Detect which cell encompasses the target text, then output its [x, y] center coordinate. 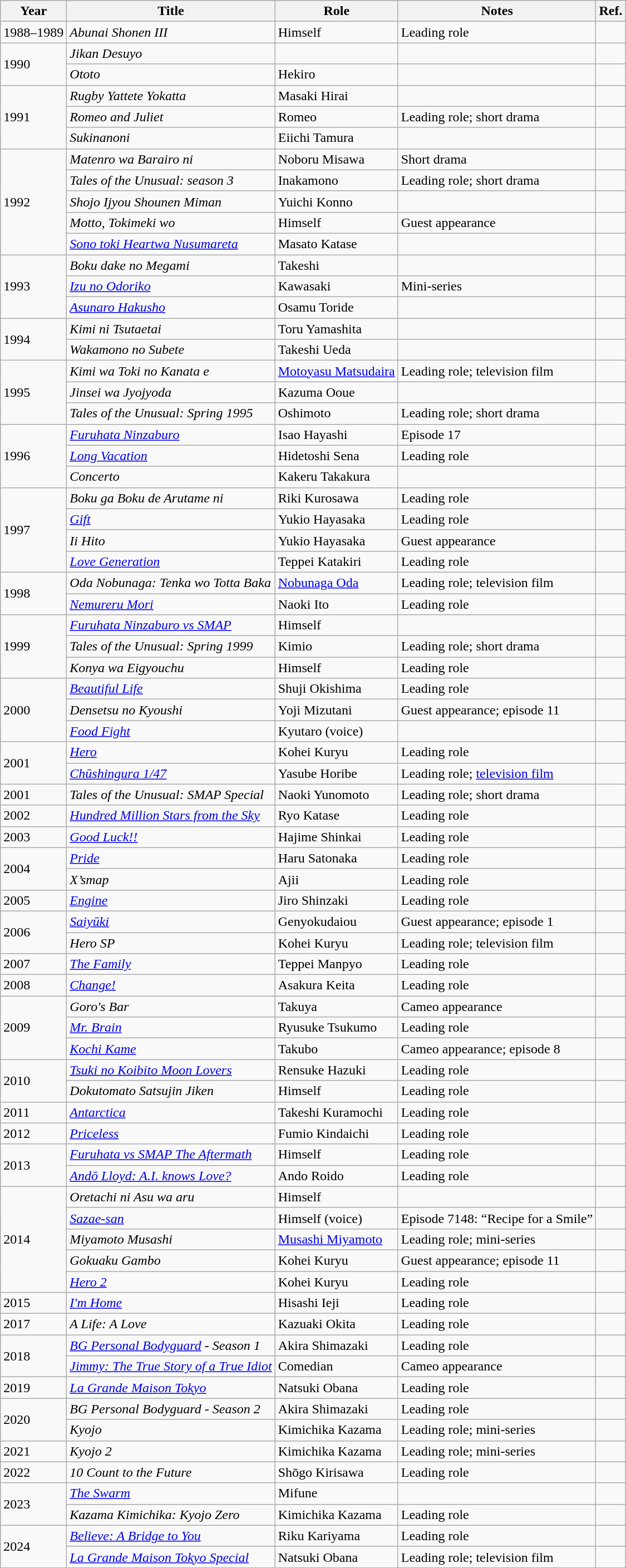
Teppei Manpyo [336, 964]
1988–1989 [33, 32]
Kazuma Ooue [336, 392]
1993 [33, 287]
Furuhata Ninzaburo vs SMAP [171, 625]
Tales of the Unusual: SMAP Special [171, 795]
Tales of the Unusual: Spring 1995 [171, 413]
Naoki Ito [336, 604]
Motoyasu Matsudaira [336, 371]
Ando Roido [336, 1176]
Kazama Kimichika: Kyojo Zero [171, 1515]
Abunai Shonen III [171, 32]
Pride [171, 858]
Konya wa Eigyouchu [171, 668]
Jimmy: The True Story of a True Idiot [171, 1367]
Takeshi Ueda [336, 350]
Oshimoto [336, 413]
I'm Home [171, 1303]
2015 [33, 1303]
Kochi Kame [171, 1049]
Yuichi Konno [336, 201]
Oretachi ni Asu wa aru [171, 1197]
Gift [171, 519]
Wakamono no Subete [171, 350]
Romeo and Juliet [171, 117]
Hero [171, 752]
2009 [33, 1028]
Ii Hito [171, 540]
X’smap [171, 879]
Kakeru Takakura [336, 477]
1995 [33, 392]
Rugby Yattete Yokatta [171, 96]
Furuhata Ninzaburo [171, 435]
Change! [171, 985]
Hidetoshi Sena [336, 456]
Toru Yamashita [336, 329]
BG Personal Bodyguard - Season 1 [171, 1345]
Ryusuke Tsukumo [336, 1028]
Nemureru Mori [171, 604]
Andō Lloyd: A.I. knows Love? [171, 1176]
Hekiro [336, 75]
1994 [33, 339]
Masato Katase [336, 244]
Goro's Bar [171, 1007]
Mifune [336, 1493]
Episode 7148: “Recipe for a Smile” [497, 1218]
Gokuaku Gambo [171, 1260]
2012 [33, 1133]
Ajii [336, 879]
Guest appearance; episode 1 [497, 921]
Engine [171, 900]
2014 [33, 1239]
Priceless [171, 1133]
Episode 17 [497, 435]
Genyokudaiou [336, 921]
Cameo appearance; episode 8 [497, 1049]
Boku dake no Megami [171, 265]
Boku ga Boku de Arutame ni [171, 498]
Kazuaki Okita [336, 1324]
1992 [33, 201]
Asakura Keita [336, 985]
Takeshi [336, 265]
Asunaro Hakusho [171, 308]
Kyojo [171, 1430]
Sazae-san [171, 1218]
2019 [33, 1388]
Furuhata vs SMAP The Aftermath [171, 1155]
Kyutaro (voice) [336, 731]
2017 [33, 1324]
Kimi ni Tsutaetai [171, 329]
2005 [33, 900]
Short drama [497, 159]
Nobunaga Oda [336, 583]
1999 [33, 647]
2010 [33, 1081]
2004 [33, 869]
Miyamoto Musashi [171, 1239]
2024 [33, 1546]
Comedian [336, 1367]
2003 [33, 837]
Role [336, 11]
Saiyūki [171, 921]
Title [171, 11]
Himself (voice) [336, 1218]
Chūshingura 1/47 [171, 773]
Takubo [336, 1049]
1998 [33, 593]
Ref. [611, 11]
2008 [33, 985]
2023 [33, 1504]
Jikan Desuyo [171, 53]
Jinsei wa Jyojyoda [171, 392]
A Life: A Love [171, 1324]
10 Count to the Future [171, 1472]
Riki Kurosawa [336, 498]
1996 [33, 456]
Notes [497, 11]
Teppei Katakiri [336, 561]
Riku Kariyama [336, 1536]
Sono toki Heartwa Nusumareta [171, 244]
Inakamono [336, 180]
Takeshi Kuramochi [336, 1112]
2020 [33, 1419]
Mini-series [497, 287]
Tales of the Unusual: Spring 1999 [171, 647]
Tsuki no Koibito Moon Lovers [171, 1070]
Masaki Hirai [336, 96]
Year [33, 11]
Noboru Misawa [336, 159]
Osamu Toride [336, 308]
1991 [33, 117]
Kawasaki [336, 287]
Isao Hayashi [336, 435]
Densetsu no Kyoushi [171, 710]
2011 [33, 1112]
Eiichi Tamura [336, 138]
Hajime Shinkai [336, 837]
Good Luck!! [171, 837]
Kyojo 2 [171, 1451]
Love Generation [171, 561]
Yoji Mizutani [336, 710]
Sukinanoni [171, 138]
Matenro wa Barairo ni [171, 159]
Hero 2 [171, 1281]
Beautiful Life [171, 689]
2013 [33, 1165]
Tales of the Unusual: season 3 [171, 180]
La Grande Maison Tokyo Special [171, 1557]
Hisashi Ieji [336, 1303]
2018 [33, 1356]
Food Fight [171, 731]
Dokutomato Satsujin Jiken [171, 1091]
Concerto [171, 477]
Musashi Miyamoto [336, 1239]
BG Personal Bodyguard - Season 2 [171, 1409]
2021 [33, 1451]
Long Vacation [171, 456]
Izu no Odoriko [171, 287]
Romeo [336, 117]
Shōgo Kirisawa [336, 1472]
Rensuke Hazuki [336, 1070]
1997 [33, 530]
La Grande Maison Tokyo [171, 1388]
The Swarm [171, 1493]
2006 [33, 932]
Naoki Yunomoto [336, 795]
Kimi wa Toki no Kanata e [171, 371]
2022 [33, 1472]
Ototo [171, 75]
Shuji Okishima [336, 689]
2002 [33, 816]
Oda Nobunaga: Tenka wo Totta Baka [171, 583]
Hundred Million Stars from the Sky [171, 816]
Kimio [336, 647]
Yasube Horibe [336, 773]
Fumio Kindaichi [336, 1133]
The Family [171, 964]
Antarctica [171, 1112]
Haru Satonaka [336, 858]
Hero SP [171, 943]
2007 [33, 964]
1990 [33, 64]
Believe: A Bridge to You [171, 1536]
Motto, Tokimeki wo [171, 223]
Takuya [336, 1007]
2000 [33, 710]
Mr. Brain [171, 1028]
Shojo Ijyou Shounen Miman [171, 201]
Ryo Katase [336, 816]
Jiro Shinzaki [336, 900]
